Locate the cell with the specified text and output its (x, y) center coordinate. 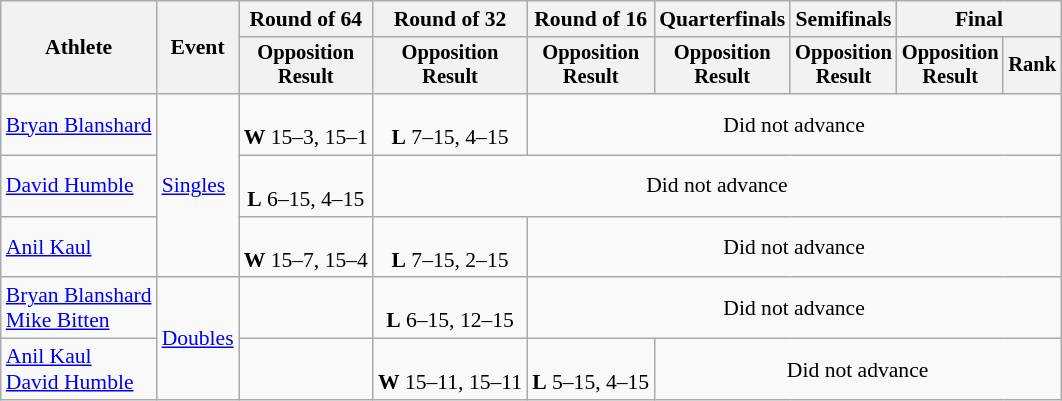
L 5–15, 4–15 (590, 370)
Bryan Blanshard (79, 124)
Athlete (79, 48)
Rank (1032, 66)
Anil KaulDavid Humble (79, 370)
Round of 32 (450, 19)
L 6–15, 4–15 (306, 186)
Round of 16 (590, 19)
Event (198, 48)
Bryan BlanshardMike Bitten (79, 308)
Quarterfinals (722, 19)
Doubles (198, 339)
Anil Kaul (79, 248)
David Humble (79, 186)
L 6–15, 12–15 (450, 308)
Final (979, 19)
L 7–15, 2–15 (450, 248)
Round of 64 (306, 19)
L 7–15, 4–15 (450, 124)
Singles (198, 186)
W 15–11, 15–11 (450, 370)
Semifinals (844, 19)
W 15–7, 15–4 (306, 248)
W 15–3, 15–1 (306, 124)
